For the text-containing cell, return its midpoint in [x, y] coordinate format. 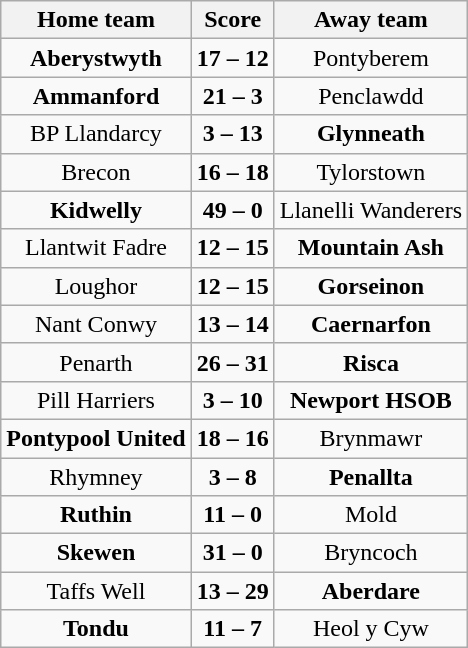
Taffs Well [96, 591]
Risca [370, 362]
Llanelli Wanderers [370, 210]
Tylorstown [370, 172]
Loughor [96, 286]
Ammanford [96, 96]
3 – 10 [232, 400]
Brecon [96, 172]
Newport HSOB [370, 400]
Mold [370, 515]
Glynneath [370, 134]
Tondu [96, 629]
Score [232, 20]
Aberystwyth [96, 58]
18 – 16 [232, 438]
Penallta [370, 477]
Mountain Ash [370, 248]
Pontypool United [96, 438]
Llantwit Fadre [96, 248]
Bryncoch [370, 553]
Ruthin [96, 515]
31 – 0 [232, 553]
BP Llandarcy [96, 134]
Rhymney [96, 477]
Skewen [96, 553]
Away team [370, 20]
Kidwelly [96, 210]
Penarth [96, 362]
Pill Harriers [96, 400]
21 – 3 [232, 96]
Caernarfon [370, 324]
17 – 12 [232, 58]
13 – 14 [232, 324]
Aberdare [370, 591]
Gorseinon [370, 286]
16 – 18 [232, 172]
3 – 13 [232, 134]
26 – 31 [232, 362]
11 – 7 [232, 629]
Brynmawr [370, 438]
Nant Conwy [96, 324]
Home team [96, 20]
13 – 29 [232, 591]
11 – 0 [232, 515]
3 – 8 [232, 477]
Heol y Cyw [370, 629]
49 – 0 [232, 210]
Pontyberem [370, 58]
Penclawdd [370, 96]
